Locate the cell with the specified text and output its [X, Y] center coordinate. 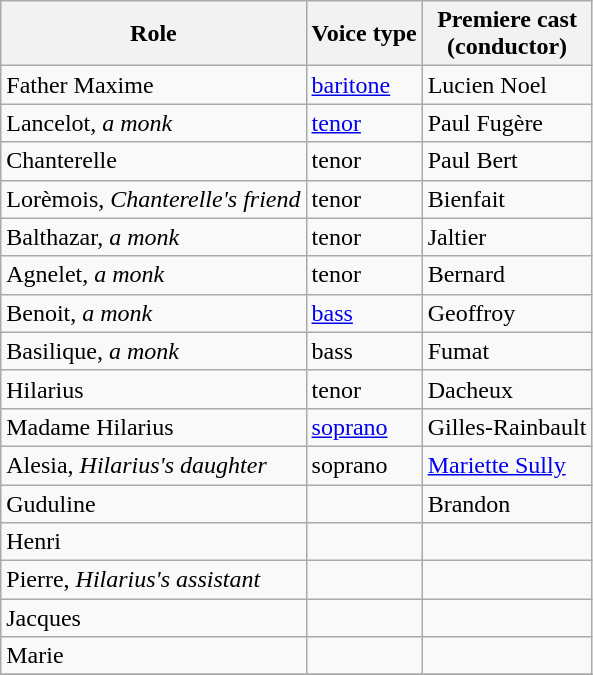
Henri [154, 542]
baritone [364, 85]
Alesia, Hilarius's daughter [154, 465]
Basilique, a monk [154, 351]
Guduline [154, 503]
Dacheux [507, 389]
Bienfait [507, 199]
Premiere cast(conductor) [507, 34]
Paul Bert [507, 161]
Benoit, a monk [154, 313]
Geoffroy [507, 313]
Brandon [507, 503]
Madame Hilarius [154, 427]
Lancelot, a monk [154, 123]
Balthazar, a monk [154, 237]
Lucien Noel [507, 85]
Bernard [507, 275]
Voice type [364, 34]
Mariette Sully [507, 465]
Role [154, 34]
Marie [154, 656]
Chanterelle [154, 161]
Fumat [507, 351]
Agnelet, a monk [154, 275]
Jaltier [507, 237]
Lorèmois, Chanterelle's friend [154, 199]
Pierre, Hilarius's assistant [154, 580]
Hilarius [154, 389]
Paul Fugère [507, 123]
Father Maxime [154, 85]
Gilles-Rainbault [507, 427]
Jacques [154, 618]
